Provide the [X, Y] coordinate of the cell's center where the given text is located.  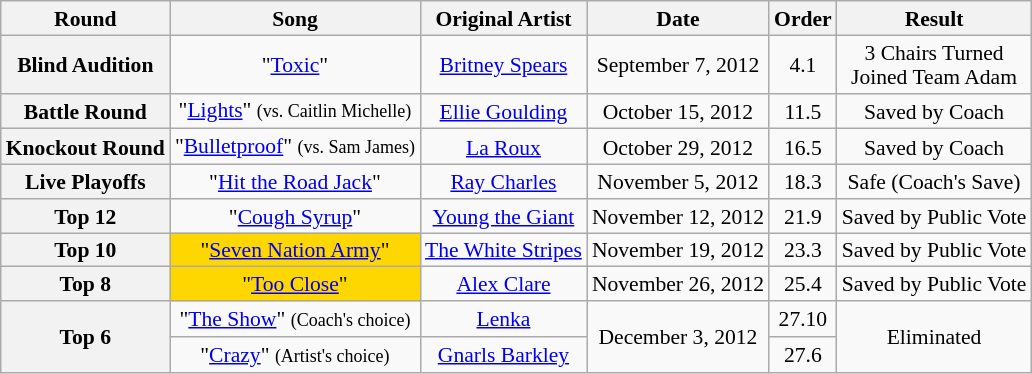
Young the Giant [504, 216]
The White Stripes [504, 250]
"Crazy" (Artist's choice) [295, 355]
Original Artist [504, 18]
"Lights" (vs. Caitlin Michelle) [295, 111]
Blind Audition [86, 64]
Knockout Round [86, 147]
Top 12 [86, 216]
Ellie Goulding [504, 111]
November 19, 2012 [678, 250]
Result [934, 18]
16.5 [803, 147]
Date [678, 18]
Top 8 [86, 284]
Alex Clare [504, 284]
"Toxic" [295, 64]
Safe (Coach's Save) [934, 182]
November 26, 2012 [678, 284]
September 7, 2012 [678, 64]
"Hit the Road Jack" [295, 182]
11.5 [803, 111]
Eliminated [934, 336]
November 5, 2012 [678, 182]
Live Playoffs [86, 182]
25.4 [803, 284]
Ray Charles [504, 182]
27.10 [803, 319]
21.9 [803, 216]
3 Chairs Turned Joined Team Adam [934, 64]
Order [803, 18]
4.1 [803, 64]
"Seven Nation Army" [295, 250]
Britney Spears [504, 64]
November 12, 2012 [678, 216]
December 3, 2012 [678, 336]
October 15, 2012 [678, 111]
Gnarls Barkley [504, 355]
Top 6 [86, 336]
18.3 [803, 182]
Song [295, 18]
27.6 [803, 355]
"Bulletproof" (vs. Sam James) [295, 147]
"Cough Syrup" [295, 216]
Battle Round [86, 111]
"The Show" (Coach's choice) [295, 319]
Lenka [504, 319]
"Too Close" [295, 284]
Round [86, 18]
Top 10 [86, 250]
October 29, 2012 [678, 147]
La Roux [504, 147]
23.3 [803, 250]
